Return the [X, Y] coordinate for the center point of the cell that contains the specified text.  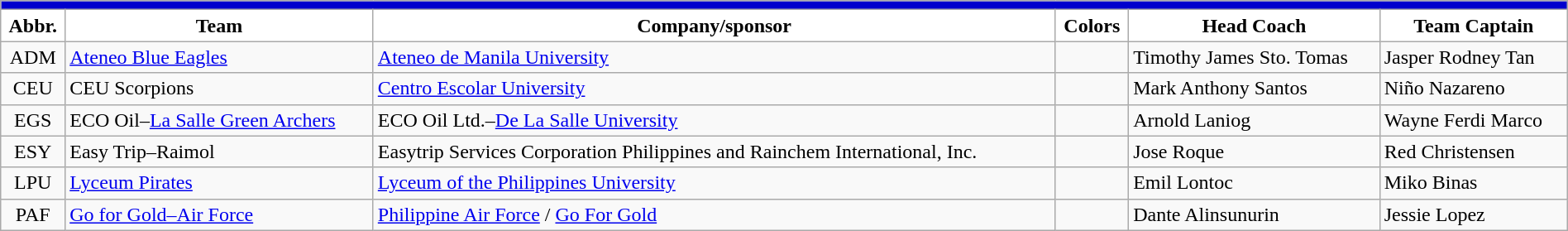
ADM [33, 57]
LPU [33, 183]
Dante Alinsunurin [1255, 214]
ESY [33, 152]
Lyceum Pirates [220, 183]
Easy Trip–Raimol [220, 152]
Ateneo Blue Eagles [220, 57]
Niño Nazareno [1474, 89]
Jessie Lopez [1474, 214]
Abbr. [33, 26]
Red Christensen [1474, 152]
Colors [1092, 26]
Lyceum of the Philippines University [715, 183]
Easytrip Services Corporation Philippines and Rainchem International, Inc. [715, 152]
Mark Anthony Santos [1255, 89]
Jose Roque [1255, 152]
Timothy James Sto. Tomas [1255, 57]
ECO Oil Ltd.–De La Salle University [715, 120]
Go for Gold–Air Force [220, 214]
Centro Escolar University [715, 89]
CEU Scorpions [220, 89]
Head Coach [1255, 26]
Team Captain [1474, 26]
Team [220, 26]
Wayne Ferdi Marco [1474, 120]
Arnold Laniog [1255, 120]
EGS [33, 120]
Jasper Rodney Tan [1474, 57]
Emil Lontoc [1255, 183]
Ateneo de Manila University [715, 57]
Philippine Air Force / Go For Gold [715, 214]
Company/sponsor [715, 26]
ECO Oil–La Salle Green Archers [220, 120]
PAF [33, 214]
CEU [33, 89]
Miko Binas [1474, 183]
